From the cell containing the given text, extract its center point as (x, y) coordinate. 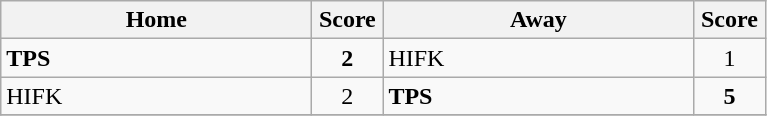
5 (730, 96)
Away (538, 20)
Home (156, 20)
1 (730, 58)
